From the cell containing the given text, extract its center point as (x, y) coordinate. 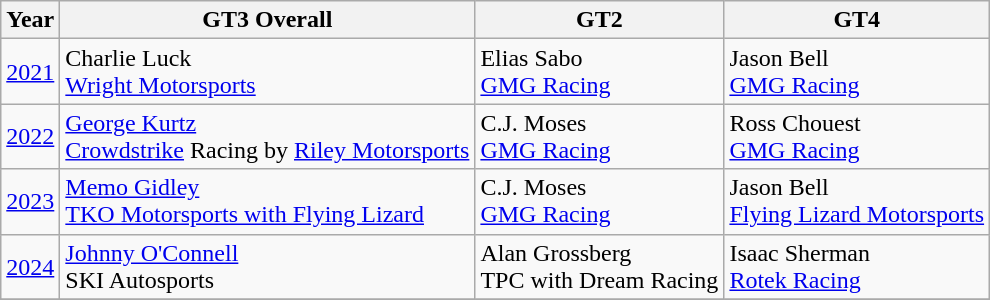
GT2 (600, 20)
Ross Chouest GMG Racing (857, 136)
2021 (30, 72)
2024 (30, 266)
Jason Bell GMG Racing (857, 72)
2022 (30, 136)
Johnny O'Connell SKI Autosports (268, 266)
Year (30, 20)
GT4 (857, 20)
Alan Grossberg TPC with Dream Racing (600, 266)
Jason Bell Flying Lizard Motorsports (857, 202)
Memo Gidley TKO Motorsports with Flying Lizard (268, 202)
George Kurtz Crowdstrike Racing by Riley Motorsports (268, 136)
Isaac Sherman Rotek Racing (857, 266)
Charlie Luck Wright Motorsports (268, 72)
GT3 Overall (268, 20)
2023 (30, 202)
Elias Sabo GMG Racing (600, 72)
